Return (x, y) of the center of cell containing provided text 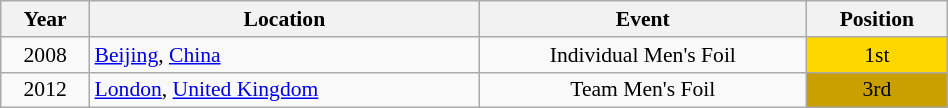
Position (876, 19)
Team Men's Foil (642, 90)
Individual Men's Foil (642, 55)
Location (285, 19)
Beijing, China (285, 55)
2008 (46, 55)
Event (642, 19)
1st (876, 55)
Year (46, 19)
3rd (876, 90)
2012 (46, 90)
London, United Kingdom (285, 90)
